Output the [X, Y] coordinate of the center of the cell containing the given text.  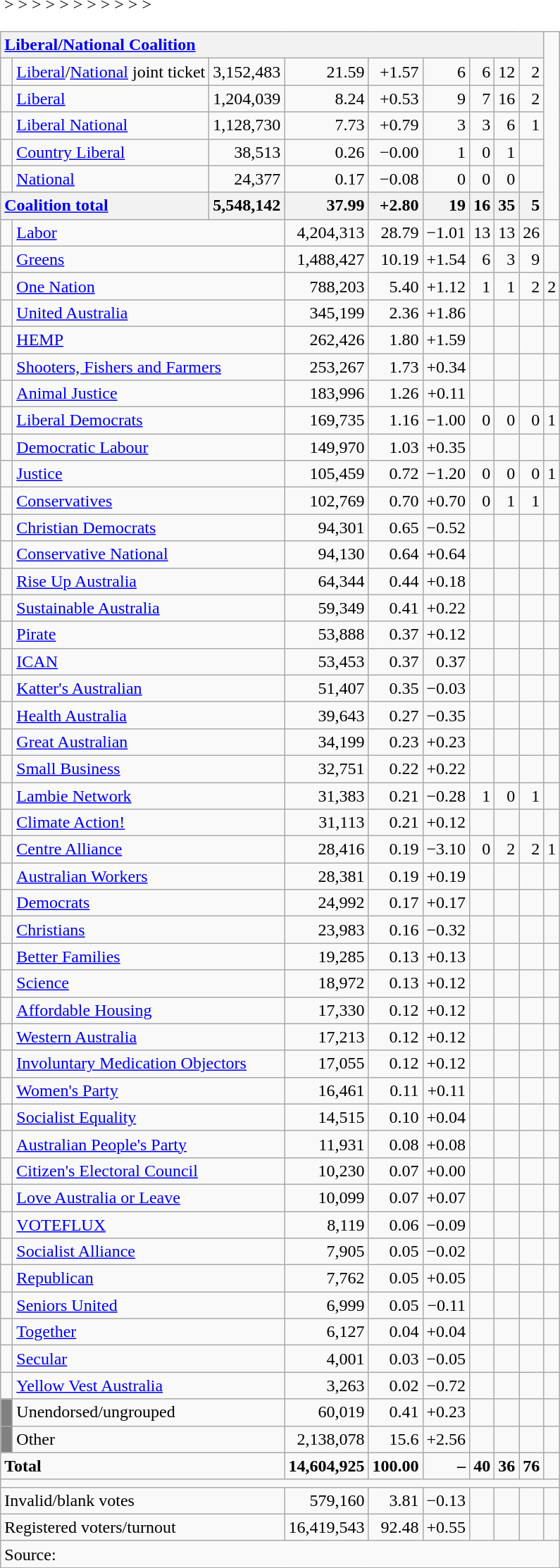
24,377 [247, 179]
Coalition total [105, 206]
Other [149, 1439]
Christian Democrats [149, 528]
One Nation [149, 286]
Affordable Housing [149, 1010]
11,931 [327, 1144]
17,213 [327, 1037]
+0.18 [447, 581]
102,769 [327, 501]
+0.17 [447, 903]
0.06 [396, 1225]
345,199 [327, 313]
4,001 [327, 1359]
+0.70 [447, 501]
Better Families [149, 957]
−1.00 [447, 421]
17,330 [327, 1010]
Climate Action! [149, 823]
0.65 [396, 528]
3.81 [396, 1500]
31,113 [327, 823]
32,751 [327, 769]
35 [507, 206]
– [447, 1466]
0.11 [396, 1090]
0.27 [396, 715]
23,983 [327, 930]
Rise Up Australia [149, 581]
1.80 [396, 340]
15.6 [396, 1439]
7,905 [327, 1252]
1,488,427 [327, 259]
76 [531, 1466]
Citizen's Electoral Council [149, 1171]
Conservative National [149, 554]
Science [149, 983]
2.36 [396, 313]
−0.72 [447, 1386]
169,735 [327, 421]
Country Liberal [111, 152]
3,152,483 [247, 72]
−0.03 [447, 688]
−0.35 [447, 715]
0.26 [327, 152]
−0.32 [447, 930]
−0.52 [447, 528]
Centre Alliance [149, 850]
+1.59 [447, 340]
−0.02 [447, 1252]
2,138,078 [327, 1439]
0.70 [396, 501]
12 [507, 72]
Health Australia [149, 715]
Seniors United [149, 1305]
United Australia [149, 313]
1.16 [396, 421]
+0.35 [447, 447]
5 [531, 206]
0.35 [396, 688]
−0.00 [396, 152]
7,762 [327, 1278]
Total [142, 1466]
+0.19 [447, 876]
38,513 [247, 152]
6,999 [327, 1305]
7.73 [327, 125]
14,604,925 [327, 1466]
7 [482, 99]
0.22 [396, 769]
262,426 [327, 340]
Pirate [149, 635]
−1.20 [447, 474]
Liberal/National joint ticket [111, 72]
10,230 [327, 1171]
Liberal National [111, 125]
Justice [149, 474]
3,263 [327, 1386]
Registered voters/turnout [142, 1527]
Democratic Labour [149, 447]
−1.01 [447, 232]
+0.05 [447, 1278]
+1.12 [447, 286]
64,344 [327, 581]
788,203 [327, 286]
Source: [280, 1554]
0.08 [396, 1144]
0.64 [396, 554]
8,119 [327, 1225]
579,160 [327, 1500]
26 [531, 232]
Katter's Australian [149, 688]
Republican [149, 1278]
0.03 [396, 1359]
VOTEFLUX [149, 1225]
105,459 [327, 474]
+0.00 [447, 1171]
18,972 [327, 983]
Unendorsed/ungrouped [149, 1412]
5,548,142 [247, 206]
−0.09 [447, 1225]
19,285 [327, 957]
0.44 [396, 581]
0.16 [396, 930]
0.72 [396, 474]
253,267 [327, 367]
Involuntary Medication Objectors [149, 1064]
183,996 [327, 394]
31,383 [327, 795]
0.10 [396, 1117]
53,888 [327, 635]
0.23 [396, 742]
Sustainable Australia [149, 608]
1.03 [396, 447]
−3.10 [447, 850]
39,643 [327, 715]
6,127 [327, 1332]
Liberal/National Coalition [272, 45]
+2.56 [447, 1439]
28.79 [396, 232]
Yellow Vest Australia [149, 1386]
53,453 [327, 661]
−0.08 [396, 179]
−0.11 [447, 1305]
+1.57 [396, 72]
+0.08 [447, 1144]
51,407 [327, 688]
100.00 [396, 1466]
Socialist Equality [149, 1117]
0.04 [396, 1332]
94,130 [327, 554]
HEMP [149, 340]
Secular [149, 1359]
Australian People's Party [149, 1144]
Western Australia [149, 1037]
21.59 [327, 72]
40 [482, 1466]
59,349 [327, 608]
Australian Workers [149, 876]
10.19 [396, 259]
Animal Justice [149, 394]
Liberal [111, 99]
36 [507, 1466]
Greens [149, 259]
Invalid/blank votes [142, 1500]
1,128,730 [247, 125]
Together [149, 1332]
Conservatives [149, 501]
Labor [149, 232]
Women's Party [149, 1090]
Shooters, Fishers and Farmers [149, 367]
24,992 [327, 903]
4,204,313 [327, 232]
16,461 [327, 1090]
+0.79 [396, 125]
8.24 [327, 99]
+0.13 [447, 957]
1,204,039 [247, 99]
+0.07 [447, 1197]
10,099 [327, 1197]
Small Business [149, 769]
5.40 [396, 286]
17,055 [327, 1064]
−0.28 [447, 795]
0.02 [396, 1386]
16,419,543 [327, 1527]
ICAN [149, 661]
1.73 [396, 367]
National [111, 179]
+0.55 [447, 1527]
+1.54 [447, 259]
Liberal Democrats [149, 421]
−0.05 [447, 1359]
19 [447, 206]
+1.86 [447, 313]
94,301 [327, 528]
1.26 [396, 394]
149,970 [327, 447]
28,381 [327, 876]
Democrats [149, 903]
37.99 [327, 206]
Christians [149, 930]
+0.53 [396, 99]
+0.34 [447, 367]
60,019 [327, 1412]
Socialist Alliance [149, 1252]
92.48 [396, 1527]
Love Australia or Leave [149, 1197]
28,416 [327, 850]
−0.13 [447, 1500]
Great Australian [149, 742]
14,515 [327, 1117]
+2.80 [396, 206]
Lambie Network [149, 795]
34,199 [327, 742]
+0.64 [447, 554]
